Return [X, Y] of the center of cell containing provided text 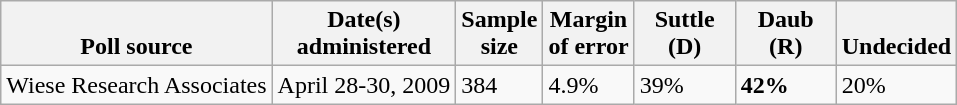
Wiese Research Associates [136, 85]
42% [786, 85]
384 [500, 85]
Date(s)administered [364, 34]
Daub(R) [786, 34]
Undecided [896, 34]
Samplesize [500, 34]
20% [896, 85]
Poll source [136, 34]
Marginof error [588, 34]
4.9% [588, 85]
April 28-30, 2009 [364, 85]
39% [684, 85]
Suttle(D) [684, 34]
